Provide the (x, y) coordinate of the cell's center where the given text is located.  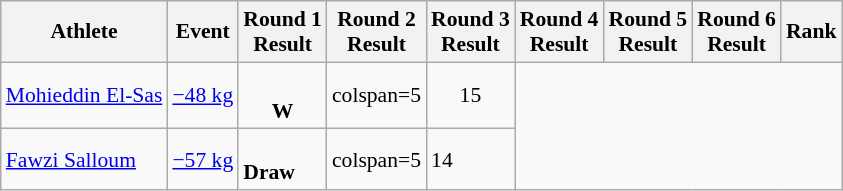
14 (470, 160)
W (282, 96)
Fawzi Salloum (84, 160)
Round 1Result (282, 32)
−48 kg (202, 96)
Rank (812, 32)
Mohieddin El-Sas (84, 96)
Athlete (84, 32)
Round 4Result (560, 32)
Event (202, 32)
Round 5Result (648, 32)
Round 2Result (376, 32)
15 (470, 96)
Round 3Result (470, 32)
Draw (282, 160)
Round 6Result (736, 32)
−57 kg (202, 160)
